Extract the [x, y] coordinate from the center of the cell holding the provided text.  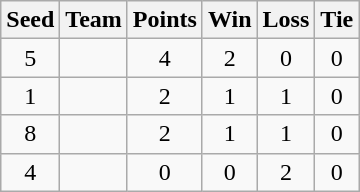
Loss [286, 20]
5 [30, 58]
Tie [337, 20]
Points [164, 20]
8 [30, 134]
Seed [30, 20]
Win [230, 20]
Team [94, 20]
